Identify which cell holds the provided text, then report its [x, y] central coordinate. 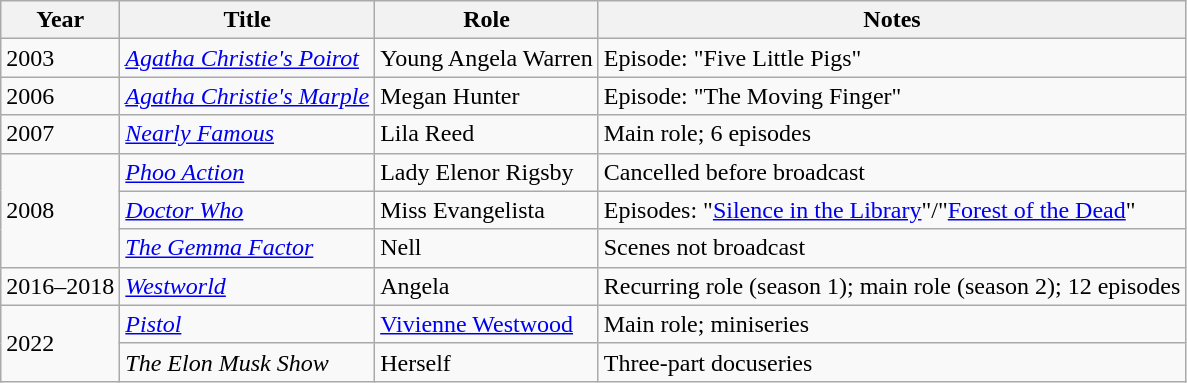
Pistol [248, 324]
Nell [487, 248]
Role [487, 20]
Title [248, 20]
2022 [60, 343]
Episode: "The Moving Finger" [892, 96]
Episodes: "Silence in the Library"/"Forest of the Dead" [892, 210]
Recurring role (season 1); main role (season 2); 12 episodes [892, 286]
2006 [60, 96]
Agatha Christie's Poirot [248, 58]
Nearly Famous [248, 134]
Main role; 6 episodes [892, 134]
Lila Reed [487, 134]
2003 [60, 58]
Vivienne Westwood [487, 324]
2016–2018 [60, 286]
Agatha Christie's Marple [248, 96]
The Gemma Factor [248, 248]
Cancelled before broadcast [892, 172]
Year [60, 20]
Phoo Action [248, 172]
Scenes not broadcast [892, 248]
Westworld [248, 286]
Doctor Who [248, 210]
Miss Evangelista [487, 210]
2007 [60, 134]
Herself [487, 362]
Lady Elenor Rigsby [487, 172]
Angela [487, 286]
The Elon Musk Show [248, 362]
Young Angela Warren [487, 58]
Megan Hunter [487, 96]
Main role; miniseries [892, 324]
2008 [60, 210]
Notes [892, 20]
Episode: "Five Little Pigs" [892, 58]
Three-part docuseries [892, 362]
